Provide the [x, y] coordinate of the cell's center where the given text is located.  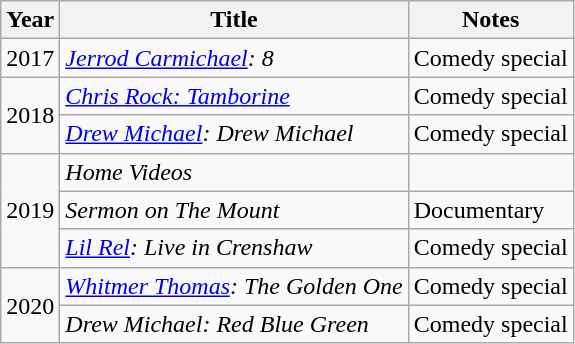
Year [30, 20]
Notes [490, 20]
2018 [30, 115]
Documentary [490, 210]
Sermon on The Mount [234, 210]
2020 [30, 305]
2017 [30, 58]
Whitmer Thomas: The Golden One [234, 286]
Title [234, 20]
Drew Michael: Drew Michael [234, 134]
Chris Rock: Tamborine [234, 96]
2019 [30, 210]
Home Videos [234, 172]
Jerrod Carmichael: 8 [234, 58]
Drew Michael: Red Blue Green [234, 324]
Lil Rel: Live in Crenshaw [234, 248]
